Determine the [x, y] coordinate at the center of the cell enclosing the given text.  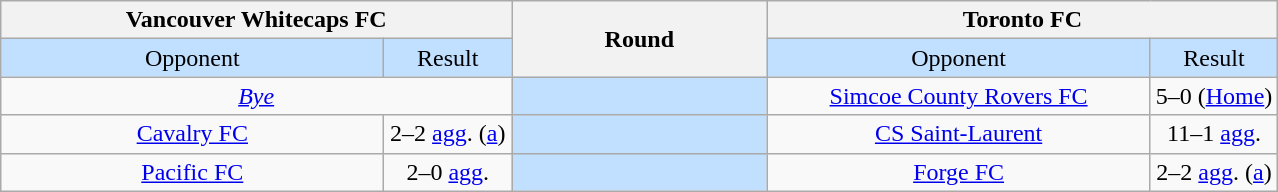
11–1 agg. [1214, 134]
Cavalry FC [192, 134]
2–0 agg. [448, 172]
Vancouver Whitecaps FC [256, 20]
Toronto FC [1022, 20]
Bye [256, 96]
CS Saint-Laurent [958, 134]
5–0 (Home) [1214, 96]
Round [640, 39]
Forge FC [958, 172]
Simcoe County Rovers FC [958, 96]
Pacific FC [192, 172]
